Scan for the cell matching the given text and deliver its [x, y] coordinate at center. 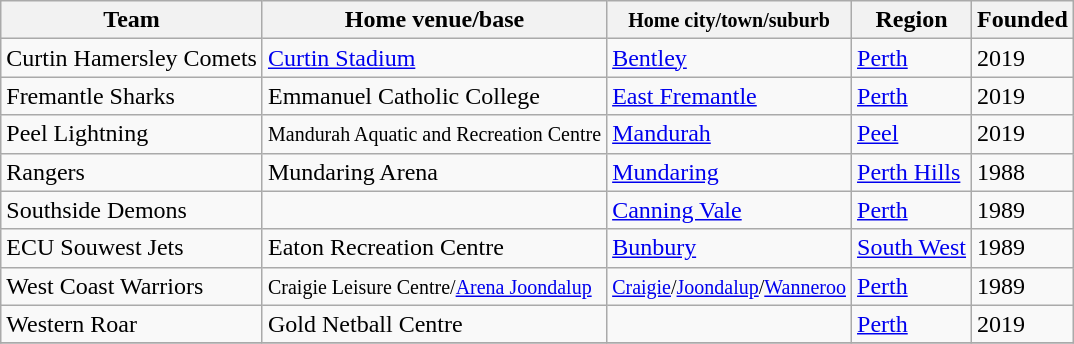
Fremantle Sharks [132, 96]
South West [912, 248]
Founded [1023, 20]
Curtin Stadium [434, 58]
Peel Lightning [132, 134]
Gold Netball Centre [434, 324]
Mandurah Aquatic and Recreation Centre [434, 134]
East Fremantle [730, 96]
Canning Vale [730, 210]
Peel [912, 134]
Craigie Leisure Centre/Arena Joondalup [434, 286]
Team [132, 20]
West Coast Warriors [132, 286]
Region [912, 20]
Craigie/Joondalup/Wanneroo [730, 286]
Curtin Hamersley Comets [132, 58]
Eaton Recreation Centre [434, 248]
Emmanuel Catholic College [434, 96]
Western Roar [132, 324]
1988 [1023, 172]
Home venue/base [434, 20]
Perth Hills [912, 172]
Bentley [730, 58]
Southside Demons [132, 210]
Bunbury [730, 248]
Mundaring [730, 172]
Mandurah [730, 134]
Rangers [132, 172]
Mundaring Arena [434, 172]
ECU Souwest Jets [132, 248]
Home city/town/suburb [730, 20]
